Locate the cell with the specified text and output its (X, Y) center coordinate. 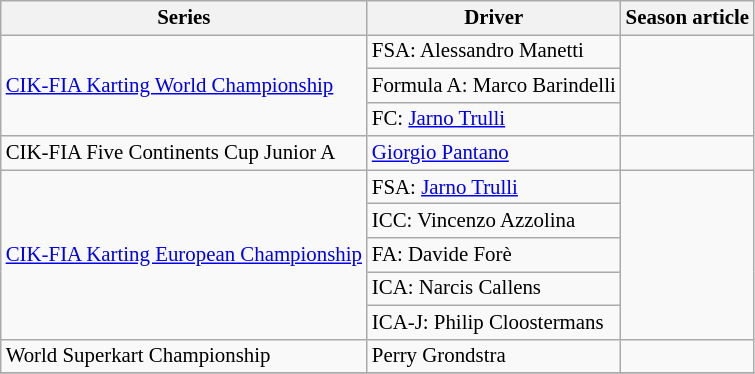
CIK-FIA Karting World Championship (184, 85)
Giorgio Pantano (494, 153)
Season article (688, 18)
ICA-J: Philip Cloostermans (494, 322)
World Superkart Championship (184, 356)
CIK-FIA Karting European Championship (184, 254)
FSA: Alessandro Manetti (494, 51)
Series (184, 18)
CIK-FIA Five Continents Cup Junior A (184, 153)
FSA: Jarno Trulli (494, 187)
FA: Davide Forè (494, 255)
Perry Grondstra (494, 356)
Formula A: Marco Barindelli (494, 85)
ICA: Narcis Callens (494, 288)
FC: Jarno Trulli (494, 119)
Driver (494, 18)
ICC: Vincenzo Azzolina (494, 221)
